Capture the cell that displays the provided text and extract its [x, y] central coordinate. 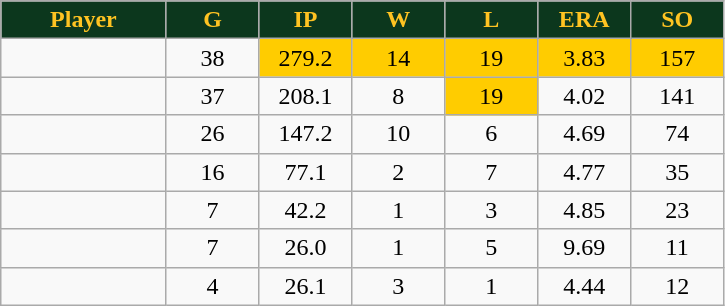
157 [678, 58]
3.83 [584, 58]
ERA [584, 20]
SO [678, 20]
23 [678, 210]
35 [678, 172]
IP [306, 20]
16 [212, 172]
141 [678, 96]
26.0 [306, 248]
Player [84, 20]
4.77 [584, 172]
2 [398, 172]
4.85 [584, 210]
4.69 [584, 134]
147.2 [306, 134]
10 [398, 134]
4 [212, 286]
208.1 [306, 96]
74 [678, 134]
12 [678, 286]
38 [212, 58]
26 [212, 134]
77.1 [306, 172]
8 [398, 96]
279.2 [306, 58]
11 [678, 248]
26.1 [306, 286]
42.2 [306, 210]
6 [492, 134]
9.69 [584, 248]
4.44 [584, 286]
37 [212, 96]
W [398, 20]
14 [398, 58]
4.02 [584, 96]
L [492, 20]
5 [492, 248]
G [212, 20]
